Return (x, y) of the center of cell containing provided text 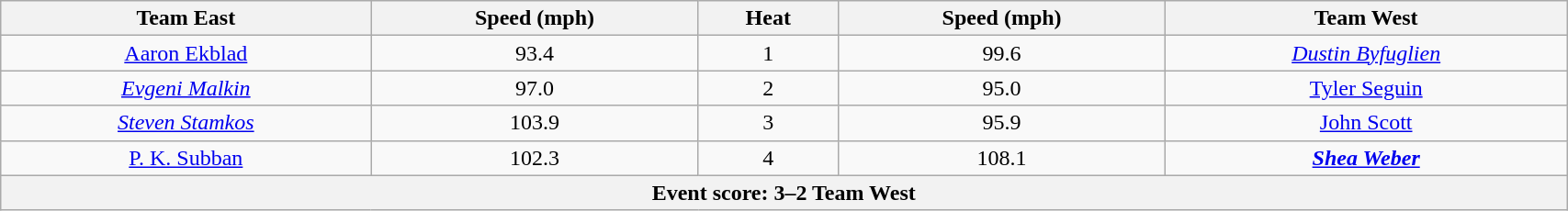
Tyler Seguin (1367, 88)
Evgeni Malkin (186, 88)
3 (768, 123)
1 (768, 53)
Dustin Byfuglien (1367, 53)
4 (768, 158)
97.0 (535, 88)
2 (768, 88)
Shea Weber (1367, 158)
John Scott (1367, 123)
Team East (186, 18)
95.9 (1001, 123)
99.6 (1001, 53)
Event score: 3–2 Team West (784, 193)
Aaron Ekblad (186, 53)
93.4 (535, 53)
108.1 (1001, 158)
Heat (768, 18)
103.9 (535, 123)
Team West (1367, 18)
Steven Stamkos (186, 123)
P. K. Subban (186, 158)
102.3 (535, 158)
95.0 (1001, 88)
